Identify which cell holds the provided text, then report its [x, y] central coordinate. 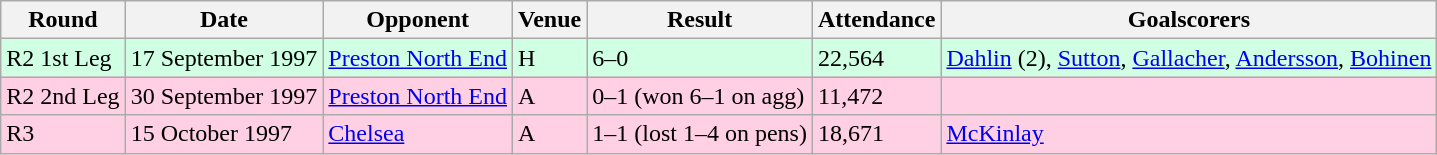
11,472 [876, 96]
R3 [63, 134]
Date [224, 20]
Dahlin (2), Sutton, Gallacher, Andersson, Bohinen [1189, 58]
30 September 1997 [224, 96]
H [550, 58]
Attendance [876, 20]
Opponent [418, 20]
R2 2nd Leg [63, 96]
0–1 (won 6–1 on agg) [700, 96]
15 October 1997 [224, 134]
Chelsea [418, 134]
R2 1st Leg [63, 58]
Result [700, 20]
22,564 [876, 58]
18,671 [876, 134]
Venue [550, 20]
McKinlay [1189, 134]
17 September 1997 [224, 58]
6–0 [700, 58]
Round [63, 20]
1–1 (lost 1–4 on pens) [700, 134]
Goalscorers [1189, 20]
